Provide the [x, y] coordinate of the cell's center where the given text is located.  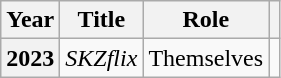
2023 [30, 58]
Role [206, 20]
Themselves [206, 58]
Year [30, 20]
Title [102, 20]
SKZflix [102, 58]
